Provide the [x, y] coordinate of the cell's center where the given text is located.  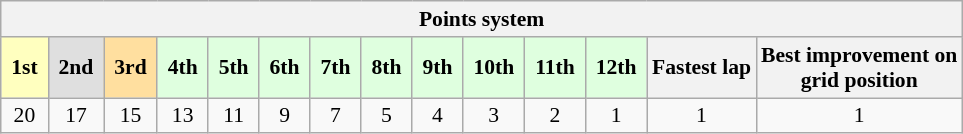
11th [556, 68]
17 [76, 116]
9th [438, 68]
5 [386, 116]
2 [556, 116]
20 [24, 116]
12th [616, 68]
9 [284, 116]
8th [386, 68]
4 [438, 116]
3 [494, 116]
10th [494, 68]
4th [182, 68]
11 [234, 116]
Best improvement ongrid position [859, 68]
Points system [482, 19]
Fastest lap [702, 68]
3rd [130, 68]
15 [130, 116]
7th [336, 68]
13 [182, 116]
1st [24, 68]
5th [234, 68]
7 [336, 116]
6th [284, 68]
2nd [76, 68]
